Locate the cell with the specified text and output its (x, y) center coordinate. 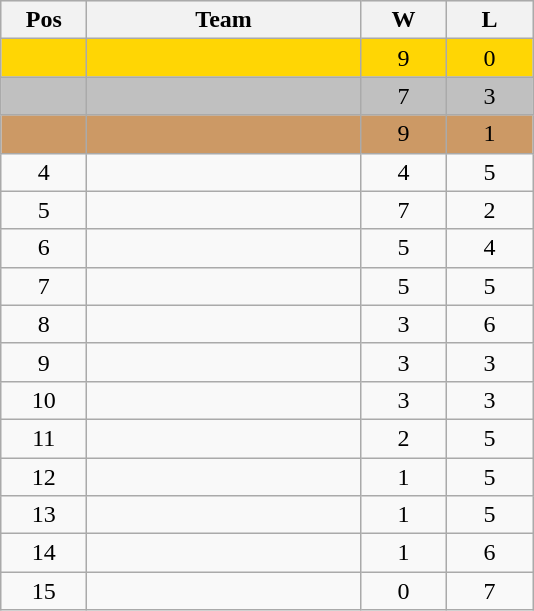
10 (44, 400)
14 (44, 553)
8 (44, 324)
Team (224, 20)
15 (44, 591)
W (403, 20)
12 (44, 477)
L (489, 20)
11 (44, 438)
Pos (44, 20)
13 (44, 515)
